Determine the [x, y] coordinate at the center of the cell enclosing the given text.  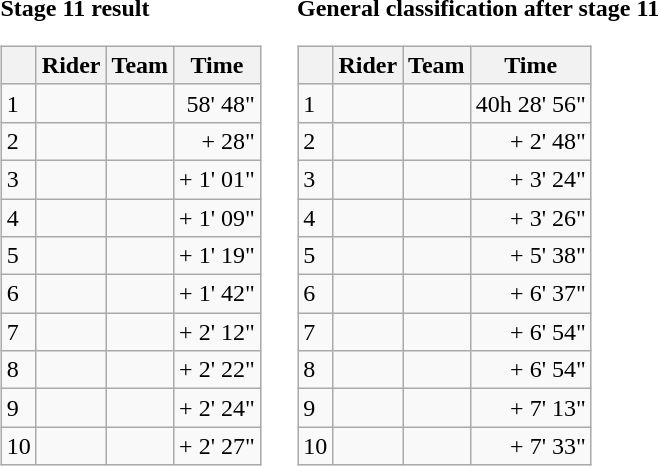
+ 2' 12" [218, 332]
40h 28' 56" [530, 103]
+ 5' 38" [530, 256]
+ 1' 19" [218, 256]
58' 48" [218, 103]
+ 2' 27" [218, 446]
+ 1' 01" [218, 179]
+ 1' 09" [218, 217]
+ 7' 33" [530, 446]
+ 2' 24" [218, 408]
+ 3' 26" [530, 217]
+ 28" [218, 141]
+ 1' 42" [218, 294]
+ 6' 37" [530, 294]
+ 2' 22" [218, 370]
+ 2' 48" [530, 141]
+ 3' 24" [530, 179]
+ 7' 13" [530, 408]
